Pinpoint the cell where the given text exists, returning its [X, Y] midpoint coordinate. 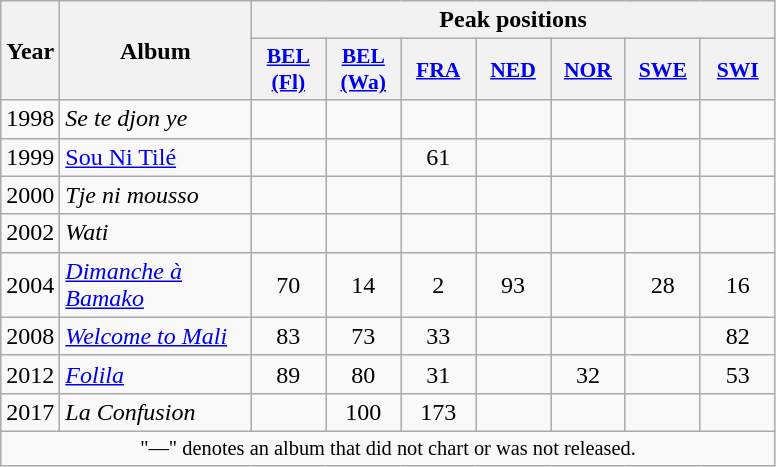
NOR [588, 70]
33 [438, 336]
Peak positions [513, 20]
BEL(Fl) [288, 70]
Album [156, 50]
2002 [30, 233]
Wati [156, 233]
2000 [30, 195]
16 [738, 284]
32 [588, 374]
53 [738, 374]
83 [288, 336]
BEL(Wa) [364, 70]
1999 [30, 157]
2004 [30, 284]
73 [364, 336]
Dimanche à Bamako [156, 284]
28 [662, 284]
2008 [30, 336]
61 [438, 157]
80 [364, 374]
FRA [438, 70]
La Confusion [156, 412]
31 [438, 374]
93 [514, 284]
Folila [156, 374]
2017 [30, 412]
173 [438, 412]
"—" denotes an album that did not chart or was not released. [388, 448]
Sou Ni Tilé [156, 157]
70 [288, 284]
100 [364, 412]
89 [288, 374]
14 [364, 284]
1998 [30, 119]
Welcome to Mali [156, 336]
NED [514, 70]
2012 [30, 374]
SWE [662, 70]
2 [438, 284]
82 [738, 336]
Se te djon ye [156, 119]
Tje ni mousso [156, 195]
Year [30, 50]
SWI [738, 70]
